Detect which cell encompasses the target text, then output its (x, y) center coordinate. 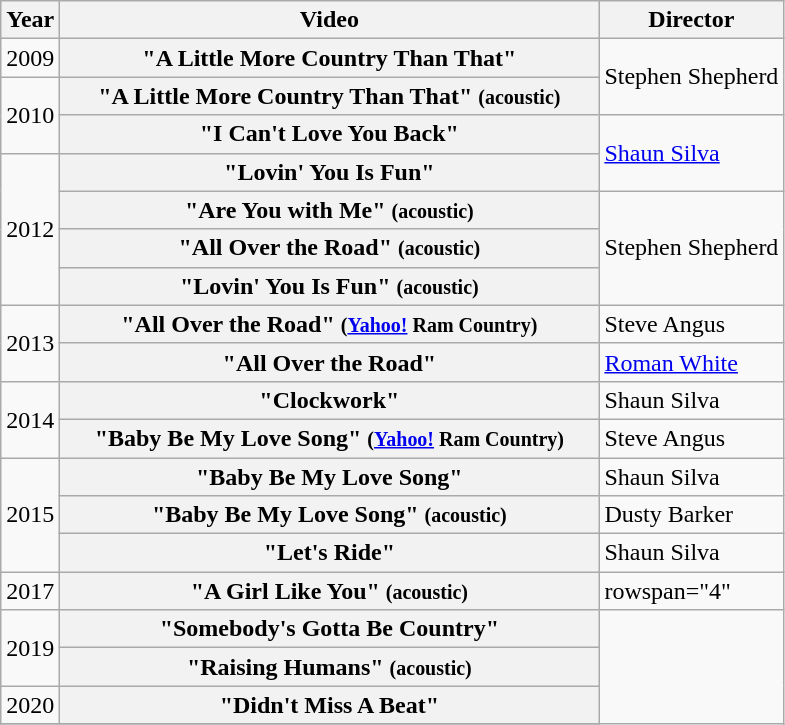
"Let's Ride" (330, 553)
"Baby Be My Love Song" (Yahoo! Ram Country) (330, 438)
"Somebody's Gotta Be Country" (330, 629)
2013 (30, 343)
"Baby Be My Love Song" (330, 477)
"Lovin' You Is Fun" (acoustic) (330, 286)
"All Over the Road" (Yahoo! Ram Country) (330, 324)
"All Over the Road" (330, 362)
"I Can't Love You Back" (330, 134)
2012 (30, 229)
"A Girl Like You" (acoustic) (330, 591)
2015 (30, 515)
2017 (30, 591)
"All Over the Road" (acoustic) (330, 248)
2009 (30, 58)
Year (30, 20)
"Lovin' You Is Fun" (330, 172)
"A Little More Country Than That" (330, 58)
"A Little More Country Than That" (acoustic) (330, 96)
Video (330, 20)
2010 (30, 115)
"Are You with Me" (acoustic) (330, 210)
2014 (30, 419)
"Didn't Miss A Beat" (330, 705)
"Raising Humans" (acoustic) (330, 667)
rowspan="4" (692, 591)
Dusty Barker (692, 515)
"Clockwork" (330, 400)
"Baby Be My Love Song" (acoustic) (330, 515)
Director (692, 20)
Roman White (692, 362)
2020 (30, 705)
2019 (30, 648)
